Find where the given text appears and provide that cell's center as (X, Y) coordinate. 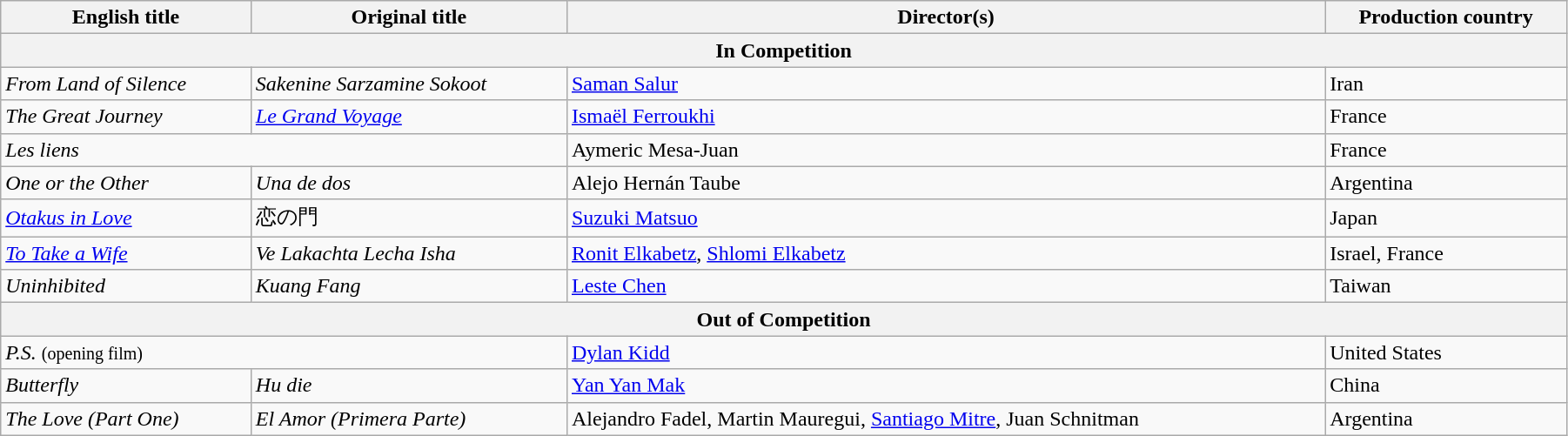
Le Grand Voyage (409, 117)
Butterfly (126, 386)
Iran (1446, 84)
China (1446, 386)
Suzuki Matsuo (945, 218)
Les liens (284, 150)
One or the Other (126, 183)
In Competition (784, 50)
Alejo Hernán Taube (945, 183)
Leste Chen (945, 286)
Saman Salur (945, 84)
Hu die (409, 386)
Ve Lakachta Lecha Isha (409, 253)
Ronit Elkabetz, Shlomi Elkabetz (945, 253)
Ismaël Ferroukhi (945, 117)
Israel, France (1446, 253)
Director(s) (945, 17)
Production country (1446, 17)
Otakus in Love (126, 218)
Japan (1446, 218)
Sakenine Sarzamine Sokoot (409, 84)
El Amor (Primera Parte) (409, 419)
Una de dos (409, 183)
English title (126, 17)
The Great Journey (126, 117)
Original title (409, 17)
Yan Yan Mak (945, 386)
Uninhibited (126, 286)
Alejandro Fadel, Martin Mauregui, Santiago Mitre, Juan Schnitman (945, 419)
To Take a Wife (126, 253)
Dylan Kidd (945, 352)
Aymeric Mesa-Juan (945, 150)
Out of Competition (784, 319)
恋の門 (409, 218)
The Love (Part One) (126, 419)
From Land of Silence (126, 84)
Kuang Fang (409, 286)
Taiwan (1446, 286)
P.S. (opening film) (284, 352)
United States (1446, 352)
